Return (X, Y) of the center of cell containing provided text 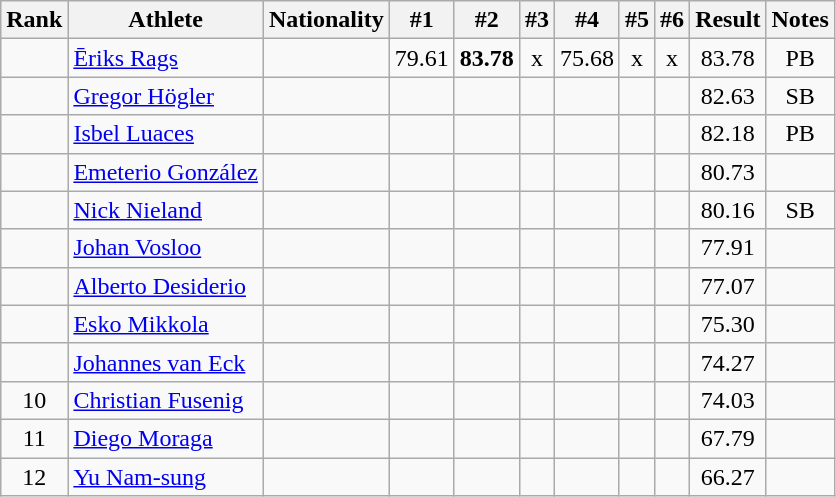
11 (34, 438)
#5 (636, 20)
74.03 (728, 400)
Johannes van Eck (166, 362)
Notes (800, 20)
Esko Mikkola (166, 324)
82.18 (728, 134)
Gregor Högler (166, 96)
77.07 (728, 286)
75.30 (728, 324)
Nationality (326, 20)
80.73 (728, 172)
77.91 (728, 248)
#6 (672, 20)
Result (728, 20)
#4 (586, 20)
79.61 (422, 58)
66.27 (728, 477)
12 (34, 477)
67.79 (728, 438)
#3 (536, 20)
Alberto Desiderio (166, 286)
Johan Vosloo (166, 248)
10 (34, 400)
Ēriks Rags (166, 58)
Christian Fusenig (166, 400)
Nick Nieland (166, 210)
Athlete (166, 20)
75.68 (586, 58)
82.63 (728, 96)
Isbel Luaces (166, 134)
Rank (34, 20)
74.27 (728, 362)
Diego Moraga (166, 438)
80.16 (728, 210)
#1 (422, 20)
Yu Nam-sung (166, 477)
Emeterio González (166, 172)
#2 (486, 20)
